Detect which cell encompasses the target text, then output its [x, y] center coordinate. 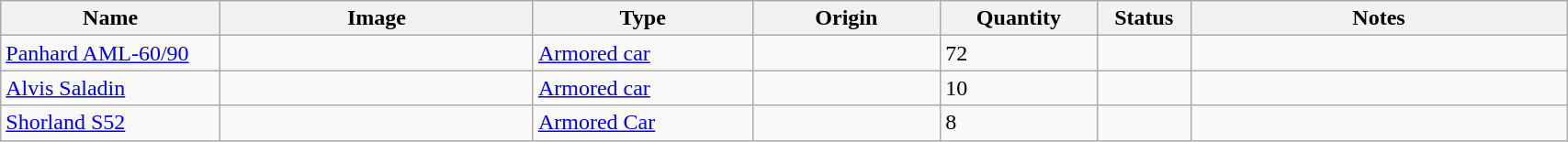
72 [1019, 53]
Panhard AML-60/90 [110, 53]
Shorland S52 [110, 123]
Alvis Saladin [110, 88]
Armored Car [643, 123]
Origin [847, 18]
8 [1019, 123]
Notes [1378, 18]
Type [643, 18]
Name [110, 18]
Quantity [1019, 18]
10 [1019, 88]
Image [377, 18]
Status [1144, 18]
